From the cell containing the given text, extract its center point as (x, y) coordinate. 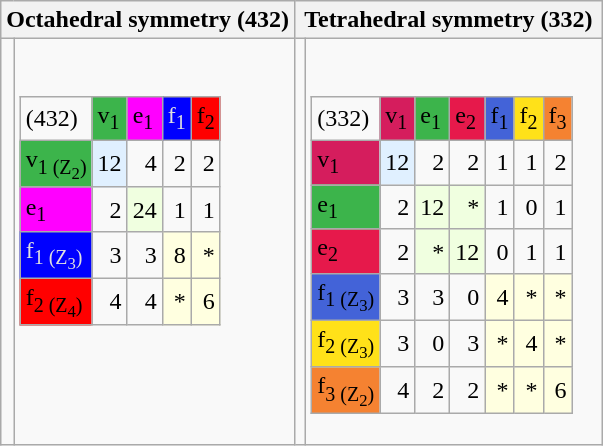
(332) v1 e1 e2 f1 f2 f3 v1 12 2 2 1 1 2 e1 2 12 * 1 0 1 e2 2 * 12 0 1 1 f1 (Z3) 3 3 0 4 * * f2 (Z3) 3 0 3 * 4 * f3 (Z2) 4 2 2 * * 6 (454, 242)
(332) (346, 118)
(432) (56, 118)
8 (176, 256)
f3 (Z2) (346, 390)
Tetrahedral symmetry (332) (448, 20)
f2 (Z3) (346, 344)
f2 (Z4) (56, 302)
24 (144, 209)
(432) v1 e1 f1 f2 v1 (Z2) 12 4 2 2 e1 2 24 1 1 f1 (Z3) 3 3 8 * f2 (Z4) 4 4 * 6 (154, 242)
v1 (Z2) (56, 164)
f3 (558, 118)
Octahedral symmetry (432) (148, 20)
